Return [x, y] of the center of cell containing provided text 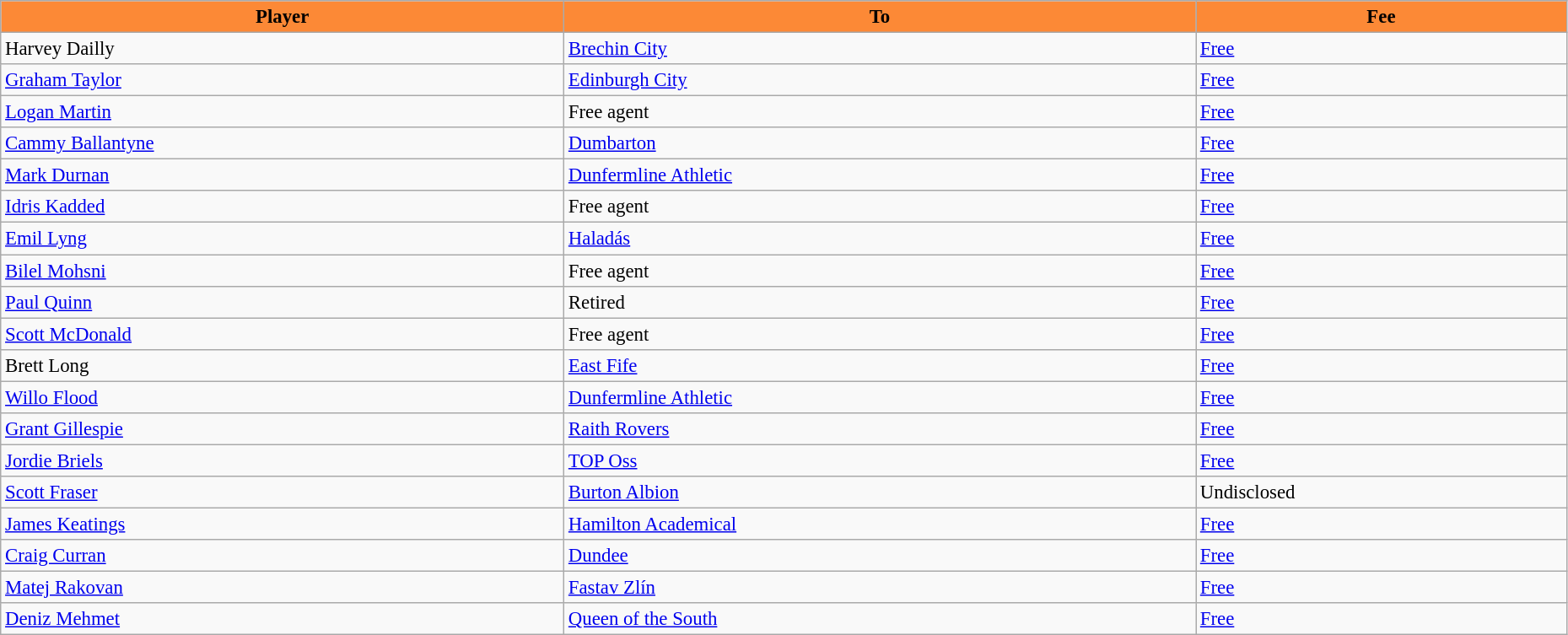
Fastav Zlín [881, 588]
Player [283, 17]
Logan Martin [283, 112]
Cammy Ballantyne [283, 143]
Harvey Dailly [283, 49]
Scott McDonald [283, 334]
Brechin City [881, 49]
Matej Rakovan [283, 588]
Bilel Mohsni [283, 271]
Deniz Mehmet [283, 619]
Fee [1382, 17]
TOP Oss [881, 460]
Graham Taylor [283, 80]
Raith Rovers [881, 429]
Craig Curran [283, 556]
Dundee [881, 556]
Haladás [881, 239]
Queen of the South [881, 619]
Emil Lyng [283, 239]
Paul Quinn [283, 302]
Willo Flood [283, 397]
Hamilton Academical [881, 524]
Brett Long [283, 365]
Jordie Briels [283, 460]
Undisclosed [1382, 492]
Dumbarton [881, 143]
Edinburgh City [881, 80]
To [881, 17]
Scott Fraser [283, 492]
Burton Albion [881, 492]
Mark Durnan [283, 175]
James Keatings [283, 524]
Retired [881, 302]
Idris Kadded [283, 207]
East Fife [881, 365]
Grant Gillespie [283, 429]
